Determine the [X, Y] coordinate at the center of the cell enclosing the given text.  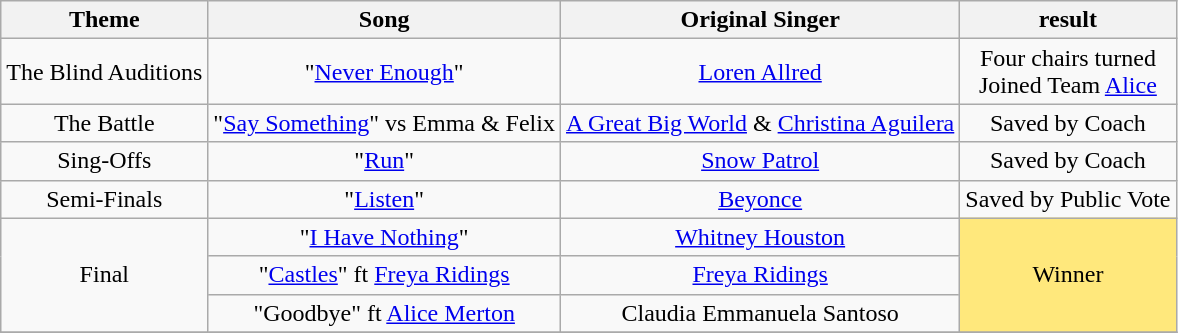
The Battle [104, 123]
result [1068, 20]
Song [384, 20]
Saved by Public Vote [1068, 199]
Four chairs turnedJoined Team Alice [1068, 72]
"Listen" [384, 199]
Original Singer [760, 20]
Loren Allred [760, 72]
Whitney Houston [760, 237]
"Castles" ft Freya Ridings [384, 275]
"Say Something" vs Emma & Felix [384, 123]
Claudia Emmanuela Santoso [760, 313]
A Great Big World & Christina Aguilera [760, 123]
"Never Enough" [384, 72]
"Run" [384, 161]
Sing-Offs [104, 161]
Winner [1068, 275]
Snow Patrol [760, 161]
Semi-Finals [104, 199]
Beyonce [760, 199]
Theme [104, 20]
"I Have Nothing" [384, 237]
The Blind Auditions [104, 72]
Freya Ridings [760, 275]
"Goodbye" ft Alice Merton [384, 313]
Final [104, 275]
